Locate the cell with the specified text and output its [X, Y] center coordinate. 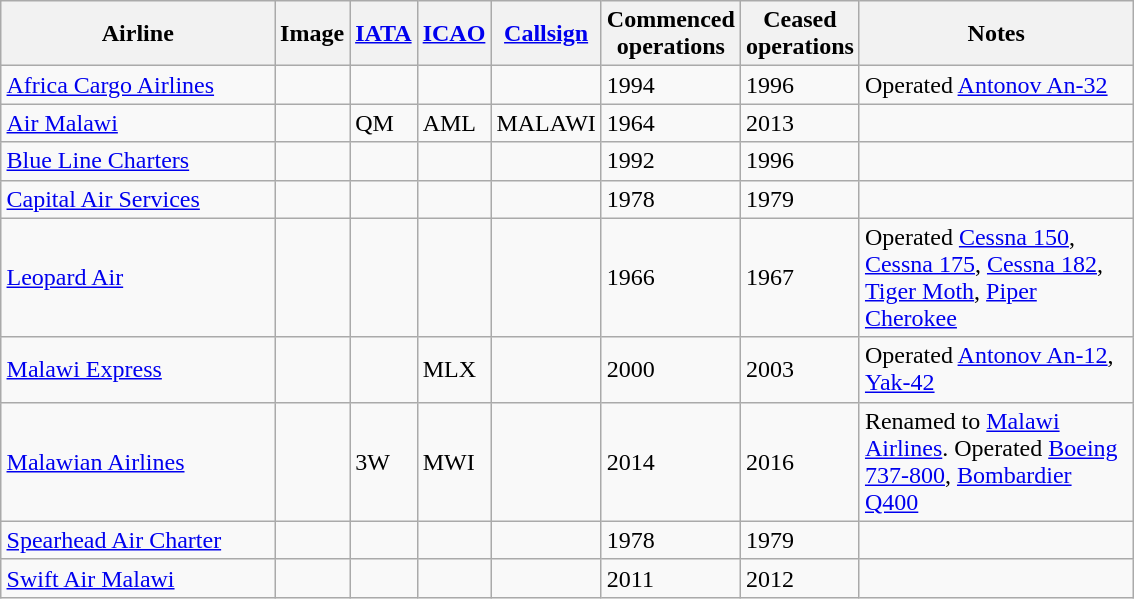
Malawian Airlines [138, 462]
2012 [800, 578]
Airline [138, 34]
2003 [800, 370]
2011 [670, 578]
MLX [454, 370]
2016 [800, 462]
1966 [670, 278]
Air Malawi [138, 123]
Malawi Express [138, 370]
IATA [384, 34]
Spearhead Air Charter [138, 540]
Blue Line Charters [138, 161]
ICAO [454, 34]
1994 [670, 85]
2014 [670, 462]
Africa Cargo Airlines [138, 85]
Commencedoperations [670, 34]
3W [384, 462]
1967 [800, 278]
QM [384, 123]
Operated Cessna 150, Cessna 175, Cessna 182, Tiger Moth, Piper Cherokee [996, 278]
Image [312, 34]
Operated Antonov An-12, Yak-42 [996, 370]
Leopard Air [138, 278]
MALAWI [546, 123]
Ceasedoperations [800, 34]
1964 [670, 123]
Renamed to Malawi Airlines. Operated Boeing 737-800, Bombardier Q400 [996, 462]
1992 [670, 161]
Notes [996, 34]
2013 [800, 123]
Operated Antonov An-32 [996, 85]
Callsign [546, 34]
MWI [454, 462]
Capital Air Services [138, 199]
Swift Air Malawi [138, 578]
2000 [670, 370]
AML [454, 123]
